For the text-containing cell, return its midpoint in [X, Y] coordinate format. 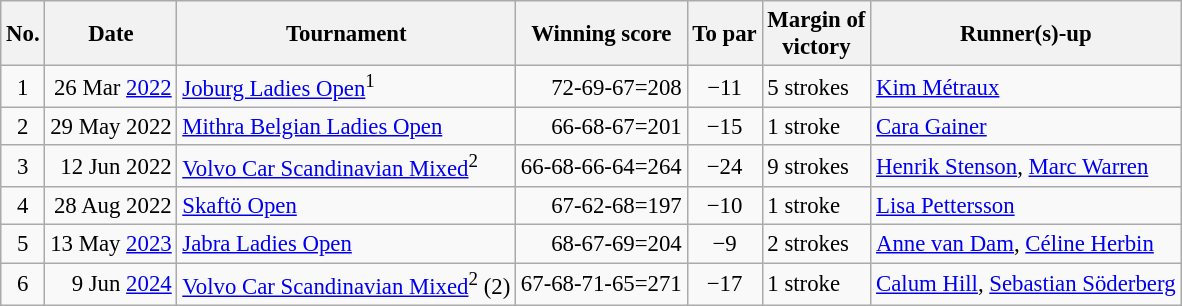
29 May 2022 [111, 127]
−10 [724, 207]
Calum Hill, Sebastian Söderberg [1026, 284]
12 Jun 2022 [111, 166]
Margin ofvictory [816, 34]
Runner(s)-up [1026, 34]
Kim Métraux [1026, 87]
28 Aug 2022 [111, 207]
−24 [724, 166]
5 [23, 244]
2 strokes [816, 244]
Skaftö Open [346, 207]
Lisa Pettersson [1026, 207]
Date [111, 34]
−11 [724, 87]
Jabra Ladies Open [346, 244]
3 [23, 166]
Winning score [602, 34]
66-68-66-64=264 [602, 166]
68-67-69=204 [602, 244]
5 strokes [816, 87]
Henrik Stenson, Marc Warren [1026, 166]
2 [23, 127]
1 [23, 87]
−17 [724, 284]
Volvo Car Scandinavian Mixed2 (2) [346, 284]
Joburg Ladies Open1 [346, 87]
72-69-67=208 [602, 87]
26 Mar 2022 [111, 87]
67-62-68=197 [602, 207]
13 May 2023 [111, 244]
To par [724, 34]
−15 [724, 127]
6 [23, 284]
Anne van Dam, Céline Herbin [1026, 244]
Mithra Belgian Ladies Open [346, 127]
67-68-71-65=271 [602, 284]
66-68-67=201 [602, 127]
Cara Gainer [1026, 127]
−9 [724, 244]
Volvo Car Scandinavian Mixed2 [346, 166]
No. [23, 34]
Tournament [346, 34]
4 [23, 207]
9 strokes [816, 166]
9 Jun 2024 [111, 284]
